Pinpoint the cell where the given text exists, returning its (X, Y) midpoint coordinate. 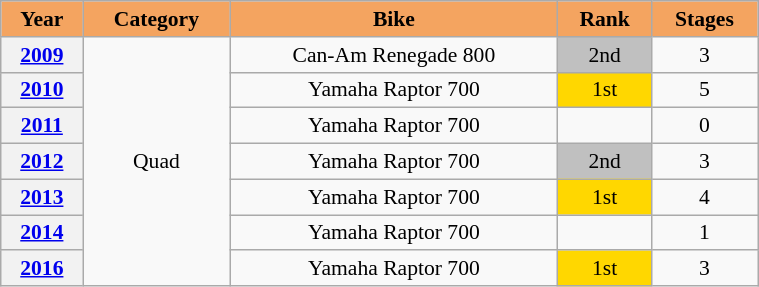
Bike (394, 19)
2010 (42, 90)
Year (42, 19)
Category (156, 19)
2009 (42, 55)
5 (704, 90)
Stages (704, 19)
2014 (42, 233)
2013 (42, 197)
2012 (42, 162)
Quad (156, 162)
2011 (42, 126)
0 (704, 126)
2016 (42, 269)
Can-Am Renegade 800 (394, 55)
1 (704, 233)
Rank (604, 19)
4 (704, 197)
